From the cell containing the given text, extract its center point as (x, y) coordinate. 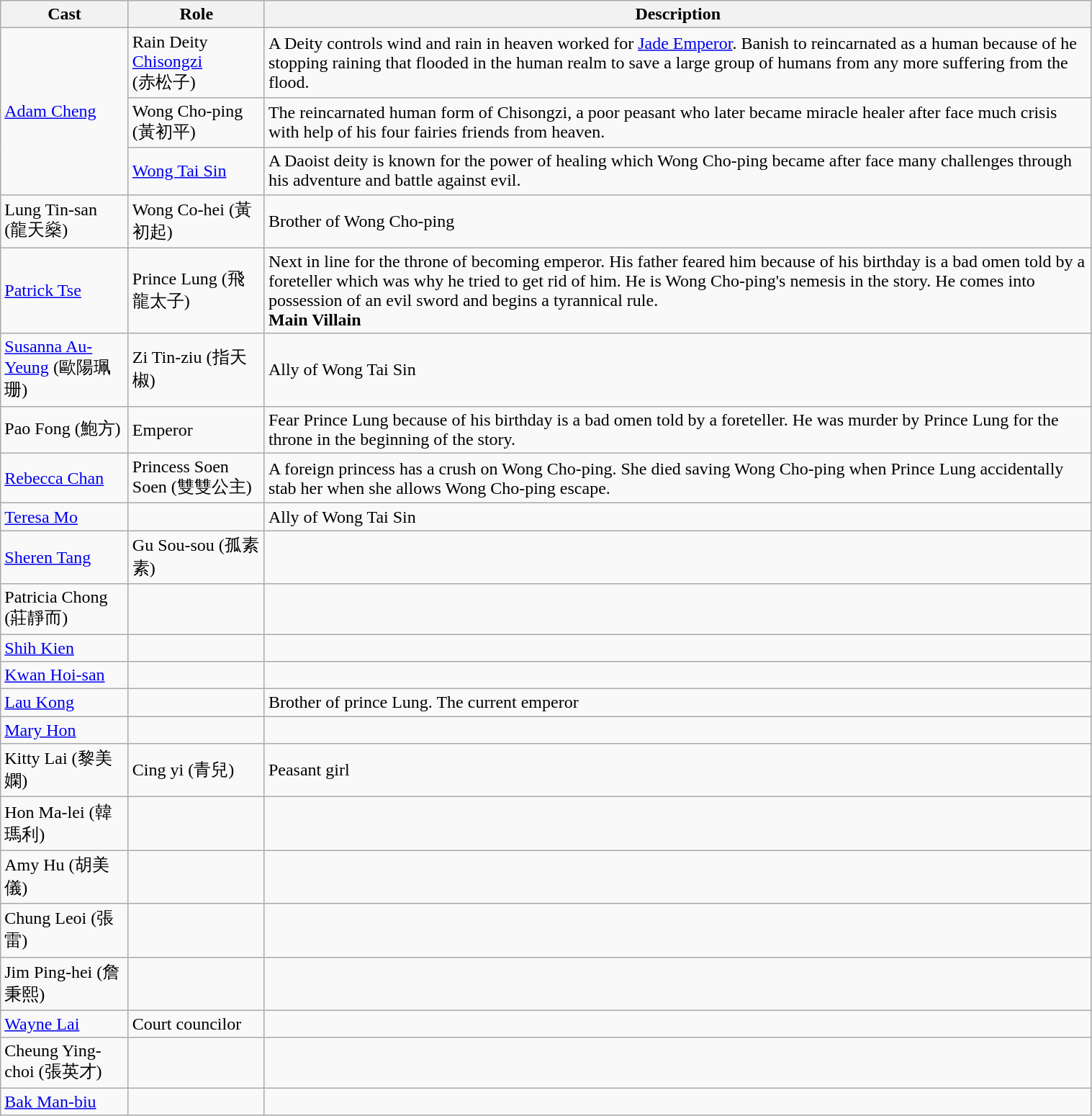
Brother of Wong Cho-ping (678, 221)
Cing yi (青兒) (196, 770)
Adam Cheng (65, 111)
Cheung Ying-choi (張英才) (65, 1063)
A Daoist deity is known for the power of healing which Wong Cho-ping became after face many challenges through his adventure and battle against evil. (678, 171)
Amy Hu (胡美儀) (65, 877)
Brother of prince Lung. The current emperor (678, 703)
Susanna Au-Yeung (歐陽珮珊) (65, 370)
Emperor (196, 429)
Lau Kong (65, 703)
Gu Sou-sou (孤素素) (196, 557)
Lung Tin-san (龍天燊) (65, 221)
Wong Co-hei (黃初起) (196, 221)
Patrick Tse (65, 291)
Jim Ping-hei (詹秉熙) (65, 984)
Kwan Hoi-san (65, 675)
Princess Soen Soen (雙雙公主) (196, 478)
Cast (65, 14)
Zi Tin-ziu (指天椒) (196, 370)
Description (678, 14)
Wayne Lai (65, 1024)
Shih Kien (65, 647)
Prince Lung (飛龍太子) (196, 291)
Role (196, 14)
Chung Leoi (張雷) (65, 930)
Sheren Tang (65, 557)
Bak Man-biu (65, 1102)
Court councilor (196, 1024)
Kitty Lai (黎美嫻) (65, 770)
Hon Ma-lei (韓瑪利) (65, 824)
Patricia Chong (莊靜而) (65, 609)
Rain Deity Chisongzi(赤松子) (196, 63)
Pao Fong (鮑方) (65, 429)
Teresa Mo (65, 517)
Wong Tai Sin (196, 171)
Wong Cho-ping(黃初平) (196, 122)
Mary Hon (65, 730)
Peasant girl (678, 770)
Rebecca Chan (65, 478)
